Scan for the cell matching the given text and deliver its [x, y] coordinate at center. 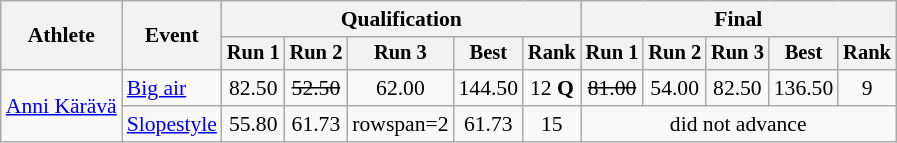
55.80 [254, 124]
Event [172, 36]
Big air [172, 88]
Anni Kärävä [62, 106]
rowspan=2 [400, 124]
144.50 [488, 88]
Qualification [402, 19]
Slopestyle [172, 124]
81.00 [612, 88]
52.50 [316, 88]
Athlete [62, 36]
15 [552, 124]
did not advance [738, 124]
136.50 [804, 88]
12 Q [552, 88]
Final [738, 19]
9 [867, 88]
62.00 [400, 88]
54.00 [674, 88]
